Pinpoint the cell where the given text exists, returning its (X, Y) midpoint coordinate. 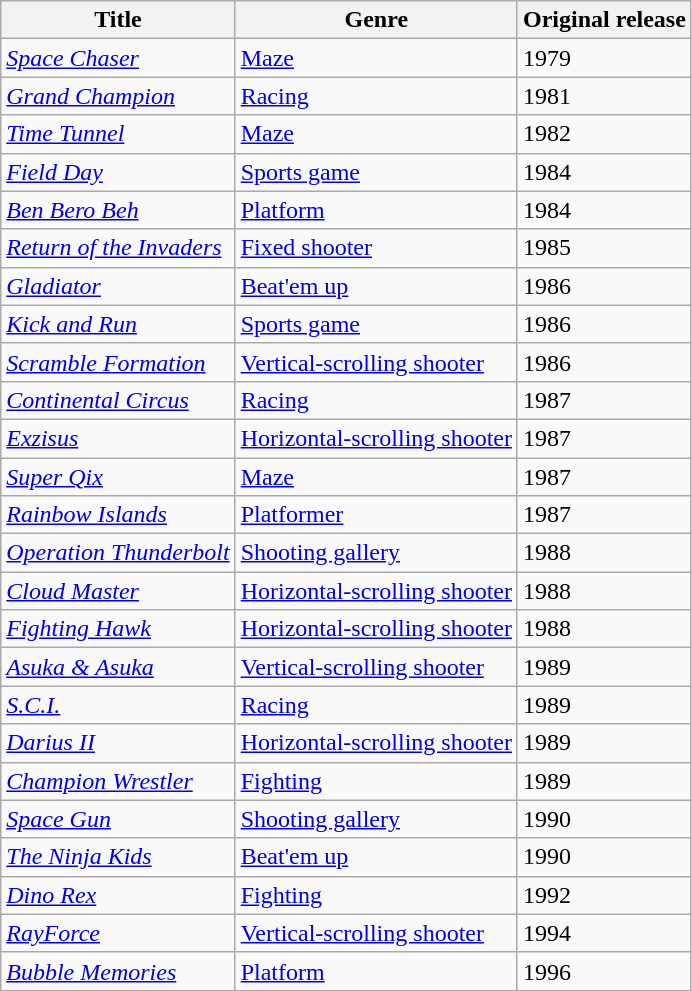
S.C.I. (118, 705)
Genre (376, 20)
1985 (604, 248)
1992 (604, 895)
Darius II (118, 743)
Operation Thunderbolt (118, 553)
Super Qix (118, 477)
1981 (604, 96)
Continental Circus (118, 400)
Rainbow Islands (118, 515)
Cloud Master (118, 591)
1994 (604, 933)
Bubble Memories (118, 971)
1996 (604, 971)
Platformer (376, 515)
Kick and Run (118, 324)
1982 (604, 134)
Space Gun (118, 819)
Ben Bero Beh (118, 210)
RayForce (118, 933)
1979 (604, 58)
Space Chaser (118, 58)
Title (118, 20)
Time Tunnel (118, 134)
Scramble Formation (118, 362)
Exzisus (118, 438)
Champion Wrestler (118, 781)
The Ninja Kids (118, 857)
Grand Champion (118, 96)
Asuka & Asuka (118, 667)
Fighting Hawk (118, 629)
Gladiator (118, 286)
Return of the Invaders (118, 248)
Dino Rex (118, 895)
Fixed shooter (376, 248)
Original release (604, 20)
Field Day (118, 172)
